For the text-containing cell, return its midpoint in (X, Y) coordinate format. 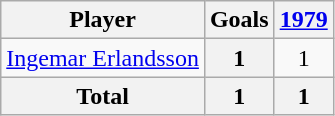
Ingemar Erlandsson (103, 58)
Goals (239, 20)
1979 (304, 20)
Total (103, 96)
Player (103, 20)
